Determine the (x, y) coordinate at the center of the cell enclosing the given text.  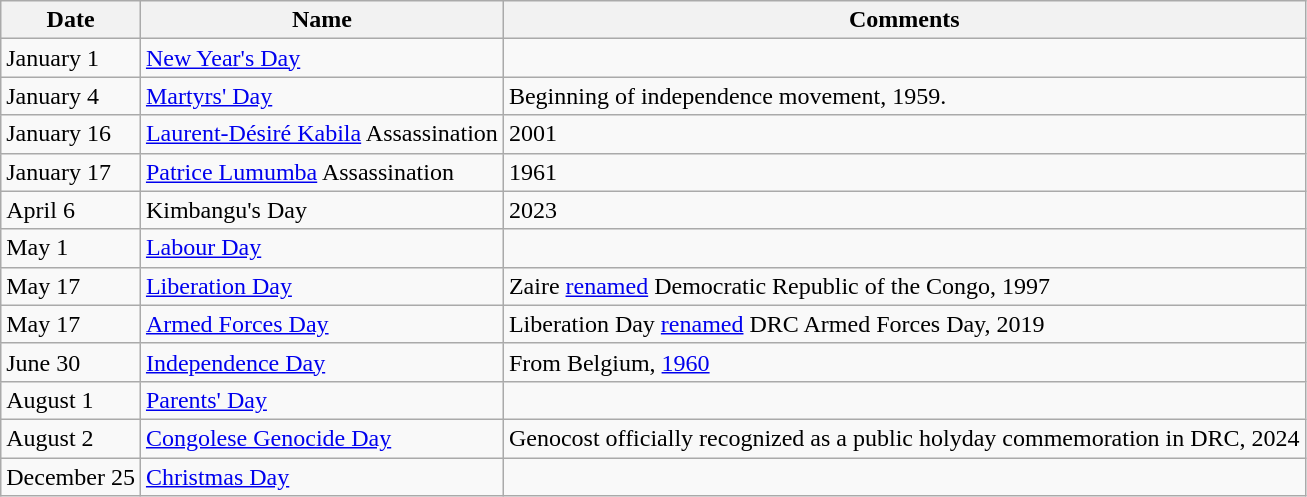
August 1 (71, 400)
Independence Day (322, 362)
Kimbangu's Day (322, 210)
Beginning of independence movement, 1959. (904, 96)
Name (322, 20)
Parents' Day (322, 400)
Comments (904, 20)
2023 (904, 210)
Genocost officially recognized as a public holyday commemoration in DRC, 2024 (904, 438)
Labour Day (322, 248)
Date (71, 20)
December 25 (71, 477)
Congolese Genocide Day (322, 438)
August 2 (71, 438)
Liberation Day (322, 286)
Armed Forces Day (322, 324)
Laurent-Désiré Kabila Assassination (322, 134)
Christmas Day (322, 477)
January 16 (71, 134)
April 6 (71, 210)
1961 (904, 172)
January 1 (71, 58)
Martyrs' Day (322, 96)
June 30 (71, 362)
Patrice Lumumba Assassination (322, 172)
May 1 (71, 248)
2001 (904, 134)
Zaire renamed Democratic Republic of the Congo, 1997 (904, 286)
January 17 (71, 172)
New Year's Day (322, 58)
January 4 (71, 96)
From Belgium, 1960 (904, 362)
Liberation Day renamed DRC Armed Forces Day, 2019 (904, 324)
